Detect which cell encompasses the target text, then output its (X, Y) center coordinate. 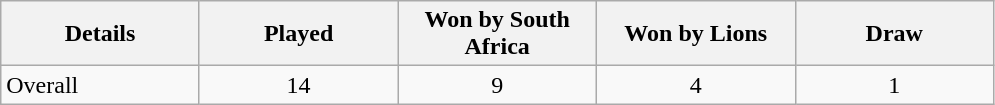
Won by Lions (696, 34)
Played (298, 34)
Draw (894, 34)
1 (894, 85)
9 (498, 85)
14 (298, 85)
4 (696, 85)
Details (100, 34)
Won by South Africa (498, 34)
Overall (100, 85)
